Provide the [X, Y] coordinate of the cell's center where the given text is located.  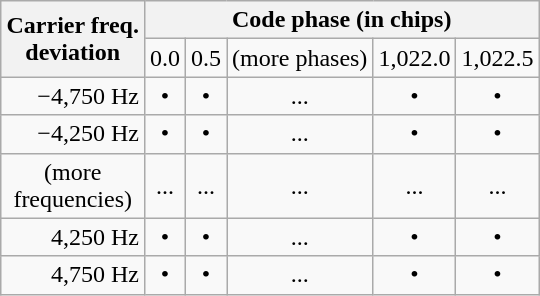
Carrier freq.deviation [72, 39]
Code phase (in chips) [342, 20]
1,022.5 [498, 58]
1,022.0 [414, 58]
−4,250 Hz [72, 134]
4,750 Hz [72, 275]
−4,750 Hz [72, 96]
0.0 [164, 58]
0.5 [206, 58]
(morefrequencies) [72, 186]
4,250 Hz [72, 237]
(more phases) [300, 58]
